Pinpoint the cell where the given text exists, returning its (X, Y) midpoint coordinate. 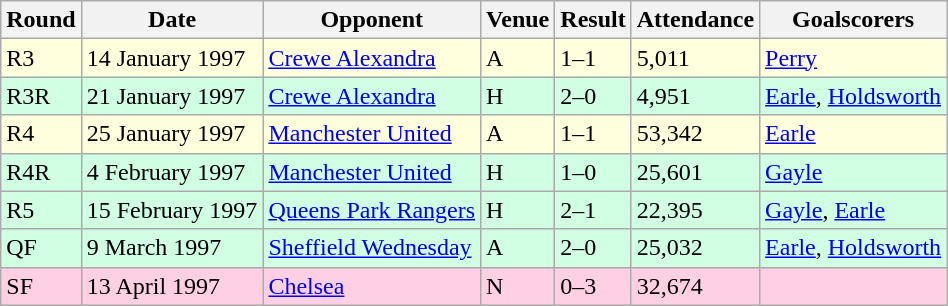
25,601 (695, 172)
Sheffield Wednesday (372, 248)
22,395 (695, 210)
21 January 1997 (172, 96)
R4R (41, 172)
R3 (41, 58)
Perry (854, 58)
15 February 1997 (172, 210)
R5 (41, 210)
13 April 1997 (172, 286)
Attendance (695, 20)
4,951 (695, 96)
14 January 1997 (172, 58)
Gayle (854, 172)
25 January 1997 (172, 134)
Opponent (372, 20)
4 February 1997 (172, 172)
N (518, 286)
SF (41, 286)
53,342 (695, 134)
2–1 (593, 210)
R4 (41, 134)
5,011 (695, 58)
1–0 (593, 172)
Goalscorers (854, 20)
Gayle, Earle (854, 210)
Round (41, 20)
9 March 1997 (172, 248)
32,674 (695, 286)
Chelsea (372, 286)
25,032 (695, 248)
0–3 (593, 286)
QF (41, 248)
Date (172, 20)
R3R (41, 96)
Queens Park Rangers (372, 210)
Earle (854, 134)
Result (593, 20)
Venue (518, 20)
